Search for the cell housing the specified text and yield its [X, Y] center coordinate. 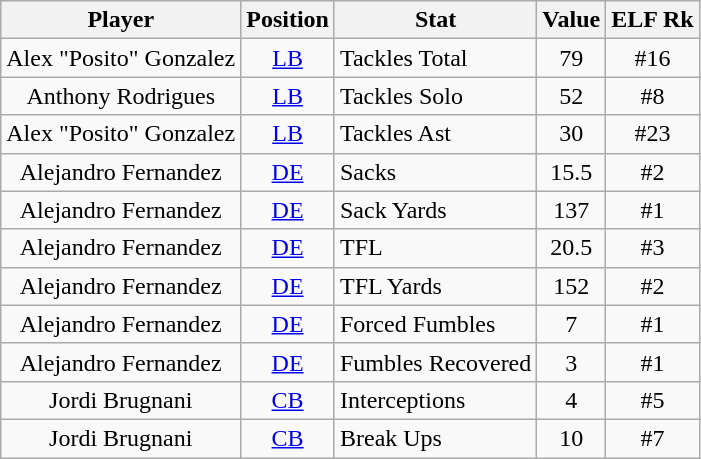
Value [572, 20]
Tackles Solo [435, 96]
152 [572, 286]
Forced Fumbles [435, 324]
ELF Rk [653, 20]
TFL Yards [435, 286]
20.5 [572, 248]
Sack Yards [435, 210]
Sacks [435, 172]
#16 [653, 58]
#3 [653, 248]
4 [572, 400]
137 [572, 210]
79 [572, 58]
#7 [653, 438]
30 [572, 134]
7 [572, 324]
#8 [653, 96]
3 [572, 362]
Anthony Rodrigues [121, 96]
Player [121, 20]
Stat [435, 20]
52 [572, 96]
TFL [435, 248]
Interceptions [435, 400]
Break Ups [435, 438]
15.5 [572, 172]
Tackles Ast [435, 134]
#23 [653, 134]
Tackles Total [435, 58]
10 [572, 438]
#5 [653, 400]
Position [288, 20]
Fumbles Recovered [435, 362]
